Return [X, Y] of the center of cell containing provided text 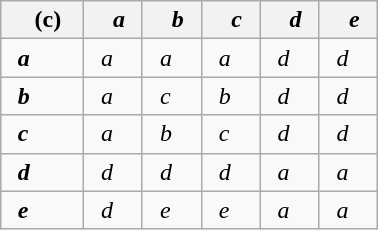
(c) [42, 20]
